Return the (x, y) coordinate for the center point of the cell that contains the specified text.  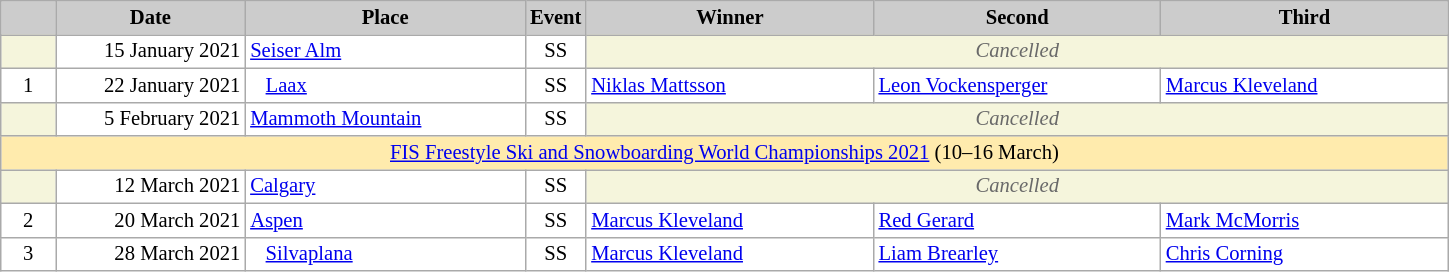
22 January 2021 (151, 85)
Place (385, 17)
Niklas Mattsson (730, 85)
Event (556, 17)
Mark McMorris (1304, 220)
28 March 2021 (151, 254)
Second (1018, 17)
Leon Vockensperger (1018, 85)
2 (28, 220)
Mammoth Mountain (385, 119)
Aspen (385, 220)
Third (1304, 17)
15 January 2021 (151, 51)
Chris Corning (1304, 254)
Silvaplana (385, 254)
Date (151, 17)
Red Gerard (1018, 220)
Laax (385, 85)
Winner (730, 17)
FIS Freestyle Ski and Snowboarding World Championships 2021 (10–16 March) (724, 153)
Seiser Alm (385, 51)
20 March 2021 (151, 220)
Calgary (385, 186)
12 March 2021 (151, 186)
1 (28, 85)
Liam Brearley (1018, 254)
5 February 2021 (151, 119)
3 (28, 254)
